Locate the cell with the specified text and output its (x, y) center coordinate. 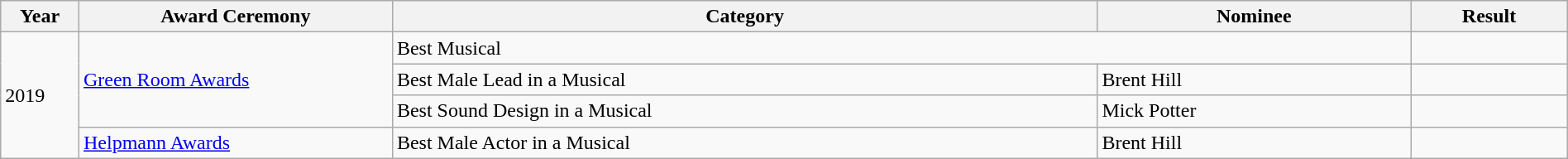
Best Male Actor in a Musical (744, 142)
Category (744, 17)
Nominee (1254, 17)
Best Sound Design in a Musical (744, 111)
Year (40, 17)
2019 (40, 95)
Best Musical (901, 48)
Best Male Lead in a Musical (744, 79)
Award Ceremony (235, 17)
Helpmann Awards (235, 142)
Mick Potter (1254, 111)
Result (1489, 17)
Green Room Awards (235, 79)
